Locate the cell with the specified text and output its [X, Y] center coordinate. 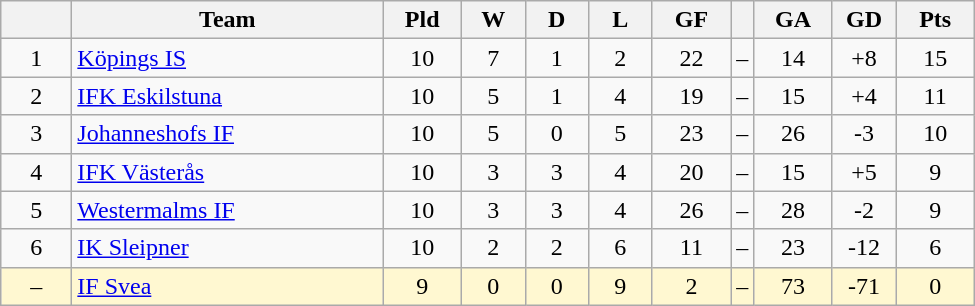
20 [692, 172]
+5 [864, 172]
Köpings IS [228, 58]
GA [794, 20]
+4 [864, 96]
22 [692, 58]
+8 [864, 58]
19 [692, 96]
Johanneshofs IF [228, 134]
Westermalms IF [228, 210]
Pld [422, 20]
73 [794, 286]
Pts [936, 20]
14 [794, 58]
IFK Västerås [228, 172]
GF [692, 20]
-2 [864, 210]
-12 [864, 248]
GD [864, 20]
-71 [864, 286]
L [621, 20]
Team [228, 20]
D [557, 20]
28 [794, 210]
IF Svea [228, 286]
IK Sleipner [228, 248]
7 [493, 58]
W [493, 20]
IFK Eskilstuna [228, 96]
-3 [864, 134]
